Identify which cell holds the provided text, then report its [x, y] central coordinate. 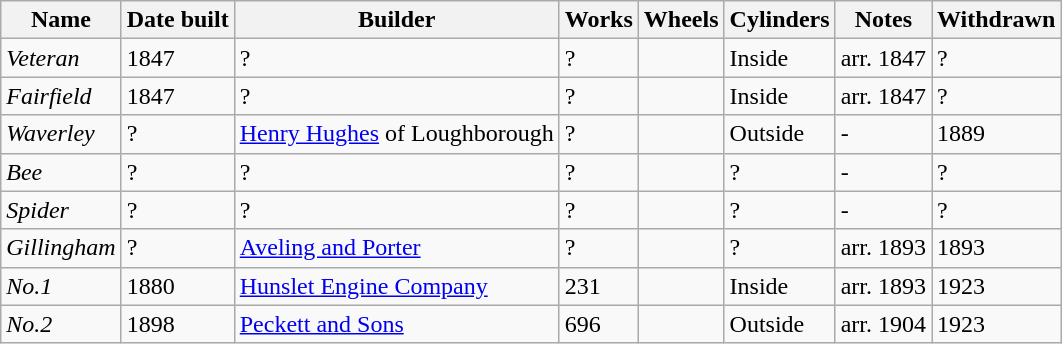
Waverley [61, 134]
Spider [61, 210]
696 [598, 324]
Fairfield [61, 96]
Builder [396, 20]
Henry Hughes of Loughborough [396, 134]
Bee [61, 172]
1889 [996, 134]
Cylinders [780, 20]
1893 [996, 248]
Withdrawn [996, 20]
Gillingham [61, 248]
Name [61, 20]
1898 [178, 324]
231 [598, 286]
arr. 1904 [883, 324]
Veteran [61, 58]
No.2 [61, 324]
Aveling and Porter [396, 248]
Works [598, 20]
Wheels [681, 20]
1880 [178, 286]
Date built [178, 20]
Hunslet Engine Company [396, 286]
Peckett and Sons [396, 324]
No.1 [61, 286]
Notes [883, 20]
